Find where the given text appears and provide that cell's center as [X, Y] coordinate. 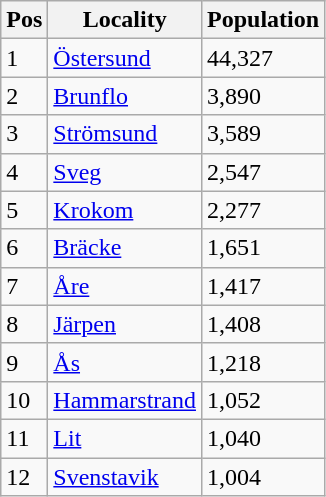
12 [24, 477]
Brunflo [125, 96]
1,052 [262, 400]
Strömsund [125, 134]
5 [24, 210]
2,547 [262, 172]
1,408 [262, 324]
44,327 [262, 58]
Krokom [125, 210]
2,277 [262, 210]
3,589 [262, 134]
4 [24, 172]
1,651 [262, 248]
Östersund [125, 58]
10 [24, 400]
6 [24, 248]
11 [24, 438]
Ås [125, 362]
Åre [125, 286]
Lit [125, 438]
1 [24, 58]
1,417 [262, 286]
9 [24, 362]
7 [24, 286]
1,040 [262, 438]
2 [24, 96]
8 [24, 324]
Locality [125, 20]
Svenstavik [125, 477]
Hammarstrand [125, 400]
1,004 [262, 477]
1,218 [262, 362]
3,890 [262, 96]
Järpen [125, 324]
Population [262, 20]
3 [24, 134]
Sveg [125, 172]
Bräcke [125, 248]
Pos [24, 20]
